Determine the (X, Y) coordinate at the center of the cell enclosing the given text.  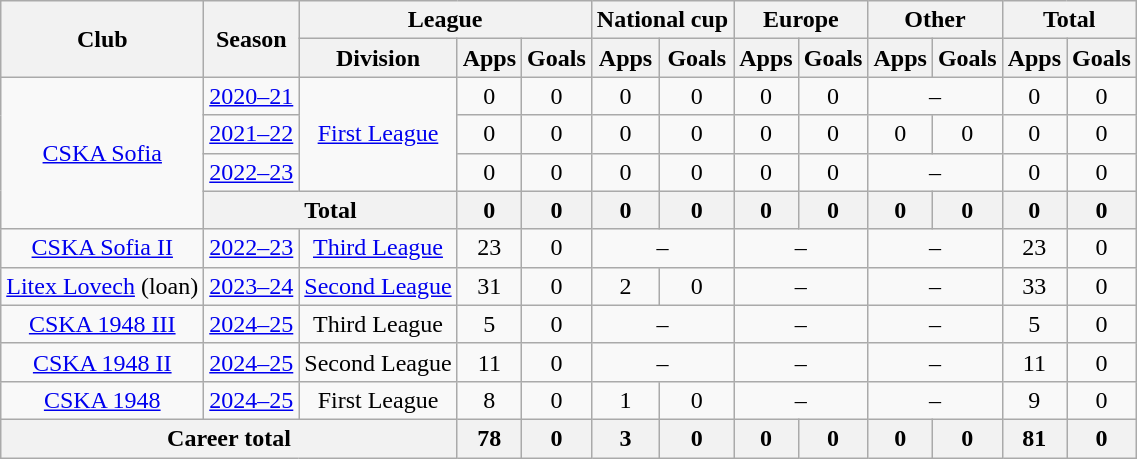
2020–21 (252, 96)
2023–24 (252, 286)
78 (489, 438)
Europe (801, 20)
National cup (662, 20)
CSKA 1948 (102, 400)
3 (625, 438)
1 (625, 400)
CSKA 1948 III (102, 324)
Litex Lovech (loan) (102, 286)
Career total (229, 438)
Club (102, 39)
Season (252, 39)
31 (489, 286)
Other (935, 20)
CSKA 1948 II (102, 362)
8 (489, 400)
League (446, 20)
81 (1034, 438)
CSKA Sofia II (102, 248)
Division (378, 58)
33 (1034, 286)
9 (1034, 400)
2021–22 (252, 134)
2 (625, 286)
CSKA Sofia (102, 153)
